Locate the cell with the specified text and output its (x, y) center coordinate. 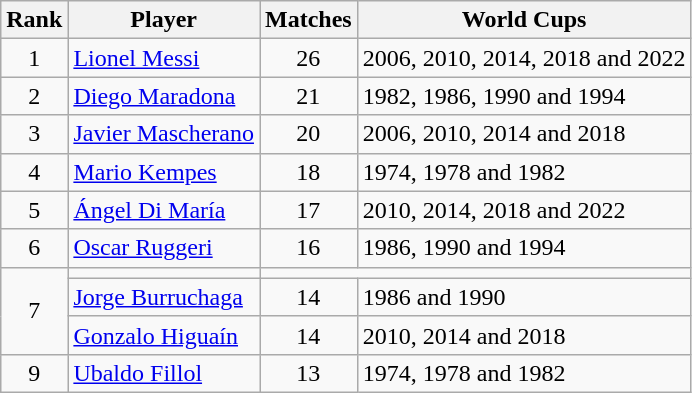
3 (34, 134)
20 (309, 134)
2010, 2014, 2018 and 2022 (524, 210)
Player (164, 20)
5 (34, 210)
Ubaldo Fillol (164, 373)
Mario Kempes (164, 172)
4 (34, 172)
Gonzalo Higuaín (164, 335)
1982, 1986, 1990 and 1994 (524, 96)
World Cups (524, 20)
13 (309, 373)
17 (309, 210)
Oscar Ruggeri (164, 248)
2010, 2014 and 2018 (524, 335)
2 (34, 96)
6 (34, 248)
Rank (34, 20)
1 (34, 58)
Ángel Di María (164, 210)
21 (309, 96)
18 (309, 172)
1986 and 1990 (524, 297)
2006, 2010, 2014, 2018 and 2022 (524, 58)
Matches (309, 20)
16 (309, 248)
1986, 1990 and 1994 (524, 248)
Jorge Burruchaga (164, 297)
Javier Mascherano (164, 134)
2006, 2010, 2014 and 2018 (524, 134)
9 (34, 373)
Lionel Messi (164, 58)
Diego Maradona (164, 96)
26 (309, 58)
7 (34, 310)
